Identify which cell holds the provided text, then report its (x, y) central coordinate. 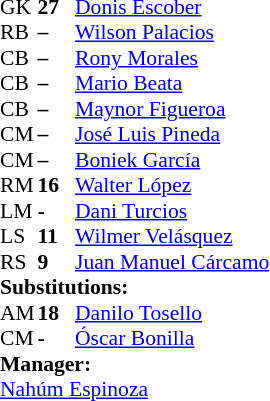
RM (19, 185)
Manager: (134, 364)
AM (19, 313)
Boniek García (172, 160)
16 (57, 185)
Substitutions: (134, 287)
LM (19, 211)
Óscar Bonilla (172, 339)
Wilson Palacios (172, 33)
José Luis Pineda (172, 135)
LS (19, 237)
18 (57, 313)
11 (57, 237)
Walter López (172, 185)
Danilo Tosello (172, 313)
Maynor Figueroa (172, 109)
Dani Turcios (172, 211)
Mario Beata (172, 83)
Rony Morales (172, 58)
Juan Manuel Cárcamo (172, 262)
RS (19, 262)
9 (57, 262)
Wilmer Velásquez (172, 237)
RB (19, 33)
